Identify which cell holds the provided text, then report its (X, Y) central coordinate. 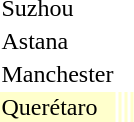
Astana (58, 41)
Manchester (58, 74)
Querétaro (58, 107)
